Scan for the cell matching the given text and deliver its [X, Y] coordinate at center. 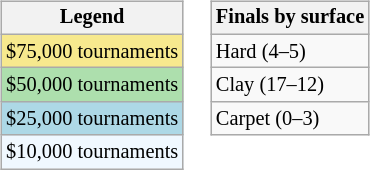
Legend [92, 18]
$75,000 tournaments [92, 51]
Carpet (0–3) [290, 119]
$50,000 tournaments [92, 85]
$25,000 tournaments [92, 119]
Finals by surface [290, 18]
Clay (17–12) [290, 85]
$10,000 tournaments [92, 152]
Hard (4–5) [290, 51]
